From the cell containing the given text, extract its center point as [x, y] coordinate. 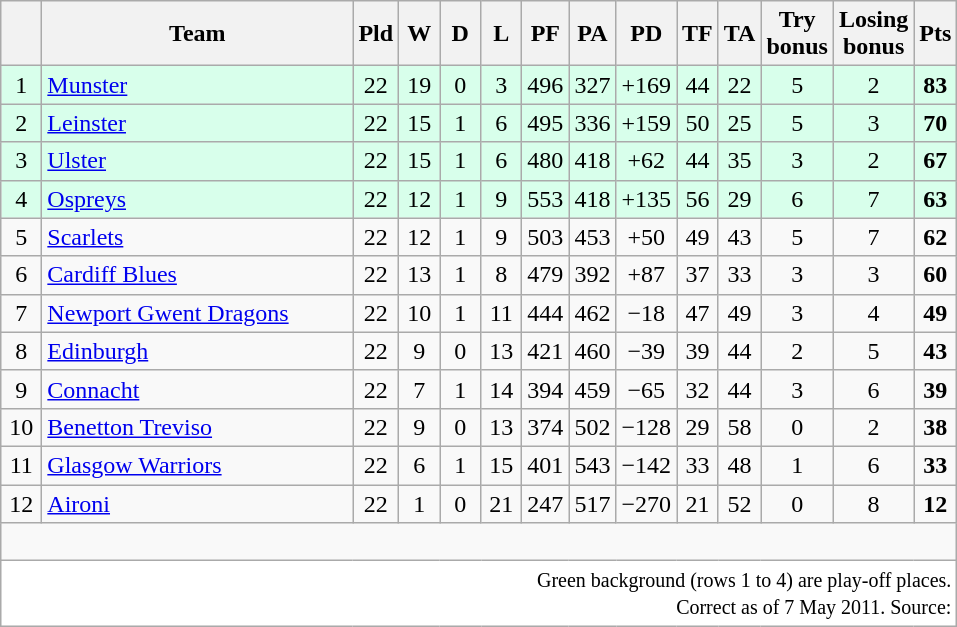
401 [546, 465]
PD [646, 34]
83 [936, 85]
−65 [646, 389]
+135 [646, 199]
48 [740, 465]
Glasgow Warriors [198, 465]
−39 [646, 351]
+50 [646, 237]
50 [698, 123]
Edinburgh [198, 351]
Losing bonus [873, 34]
444 [546, 313]
Newport Gwent Dragons [198, 313]
TA [740, 34]
Team [198, 34]
32 [698, 389]
Cardiff Blues [198, 275]
67 [936, 161]
D [460, 34]
480 [546, 161]
Scarlets [198, 237]
502 [592, 427]
Green background (rows 1 to 4) are play-off places.Correct as of 7 May 2011. Source: [479, 594]
37 [698, 275]
Pld [376, 34]
374 [546, 427]
60 [936, 275]
Aironi [198, 503]
503 [546, 237]
517 [592, 503]
56 [698, 199]
Ospreys [198, 199]
Munster [198, 85]
W [420, 34]
−142 [646, 465]
62 [936, 237]
496 [546, 85]
19 [420, 85]
479 [546, 275]
PA [592, 34]
247 [546, 503]
PF [546, 34]
543 [592, 465]
L [502, 34]
TF [698, 34]
+62 [646, 161]
−18 [646, 313]
Benetton Treviso [198, 427]
Pts [936, 34]
462 [592, 313]
38 [936, 427]
459 [592, 389]
52 [740, 503]
327 [592, 85]
+159 [646, 123]
Connacht [198, 389]
63 [936, 199]
35 [740, 161]
14 [502, 389]
+169 [646, 85]
421 [546, 351]
−128 [646, 427]
Ulster [198, 161]
70 [936, 123]
495 [546, 123]
460 [592, 351]
553 [546, 199]
47 [698, 313]
+87 [646, 275]
394 [546, 389]
336 [592, 123]
58 [740, 427]
453 [592, 237]
25 [740, 123]
392 [592, 275]
Leinster [198, 123]
−270 [646, 503]
Try bonus [797, 34]
